Pinpoint the cell where the given text exists, returning its (X, Y) midpoint coordinate. 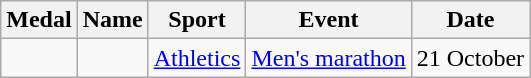
Sport (197, 20)
Name (112, 20)
21 October (470, 58)
Men's marathon (328, 58)
Medal (39, 20)
Athletics (197, 58)
Date (470, 20)
Event (328, 20)
